Pinpoint the cell where the given text exists, returning its [x, y] midpoint coordinate. 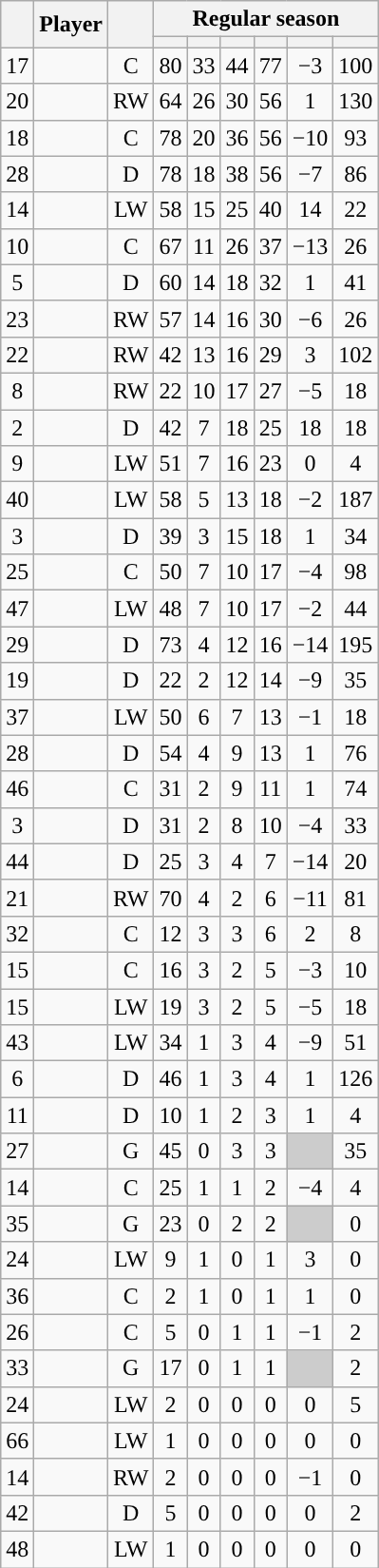
57 [171, 319]
54 [171, 753]
130 [355, 102]
66 [17, 1441]
77 [270, 66]
64 [171, 102]
73 [171, 645]
70 [171, 898]
Regular season [266, 19]
45 [171, 1152]
74 [355, 789]
41 [355, 282]
39 [171, 536]
−10 [310, 138]
195 [355, 645]
47 [17, 609]
100 [355, 66]
−11 [310, 898]
98 [355, 572]
126 [355, 1079]
86 [355, 174]
187 [355, 500]
38 [237, 174]
81 [355, 898]
76 [355, 753]
60 [171, 282]
−7 [310, 174]
Player [71, 25]
80 [171, 66]
102 [355, 355]
−13 [310, 246]
21 [17, 898]
93 [355, 138]
−6 [310, 319]
67 [171, 246]
43 [17, 1043]
